Return [x, y] of the center of cell containing provided text 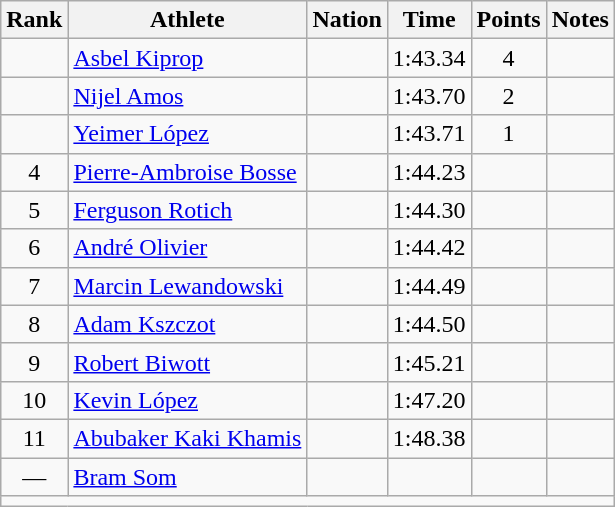
Rank [34, 20]
Marcin Lewandowski [188, 286]
Adam Kszczot [188, 324]
10 [34, 400]
1:43.34 [429, 58]
1:44.49 [429, 286]
Kevin López [188, 400]
André Olivier [188, 248]
1:43.70 [429, 96]
Yeimer López [188, 134]
Athlete [188, 20]
6 [34, 248]
11 [34, 438]
1:48.38 [429, 438]
Pierre-Ambroise Bosse [188, 172]
1:44.23 [429, 172]
Bram Som [188, 477]
Ferguson Rotich [188, 210]
8 [34, 324]
Nijel Amos [188, 96]
Time [429, 20]
Abubaker Kaki Khamis [188, 438]
9 [34, 362]
Notes [580, 20]
— [34, 477]
1:45.21 [429, 362]
1:44.30 [429, 210]
2 [508, 96]
1:44.42 [429, 248]
1:44.50 [429, 324]
Asbel Kiprop [188, 58]
Nation [347, 20]
Robert Biwott [188, 362]
1:43.71 [429, 134]
7 [34, 286]
Points [508, 20]
1 [508, 134]
5 [34, 210]
1:47.20 [429, 400]
